From the cell containing the given text, extract its center point as (X, Y) coordinate. 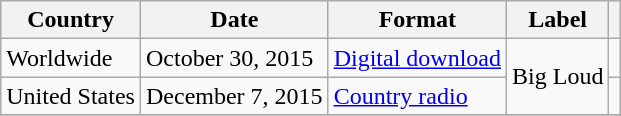
December 7, 2015 (234, 96)
October 30, 2015 (234, 58)
Country radio (417, 96)
Format (417, 20)
Digital download (417, 58)
Big Loud (558, 77)
United States (71, 96)
Date (234, 20)
Worldwide (71, 58)
Country (71, 20)
Label (558, 20)
